Pinpoint the cell where the given text exists, returning its [x, y] midpoint coordinate. 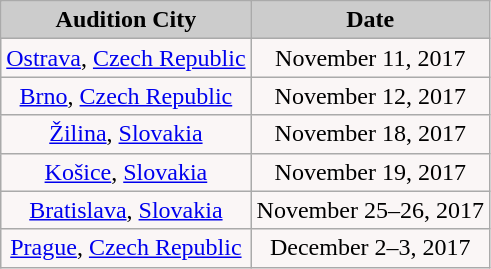
Audition City [126, 20]
November 19, 2017 [370, 172]
Bratislava, Slovakia [126, 210]
November 25–26, 2017 [370, 210]
Date [370, 20]
November 11, 2017 [370, 58]
Brno, Czech Republic [126, 96]
Košice, Slovakia [126, 172]
November 18, 2017 [370, 134]
December 2–3, 2017 [370, 248]
Prague, Czech Republic [126, 248]
Žilina, Slovakia [126, 134]
November 12, 2017 [370, 96]
Ostrava, Czech Republic [126, 58]
